Capture the cell that displays the provided text and extract its [x, y] central coordinate. 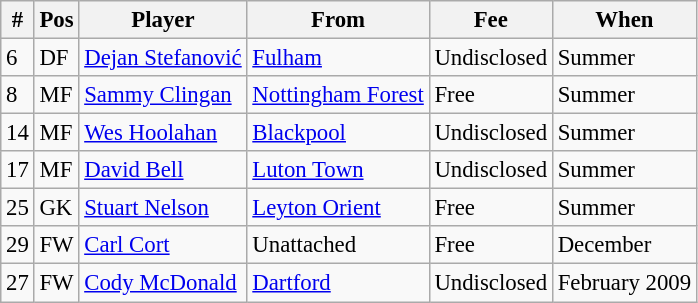
Cody McDonald [163, 283]
25 [18, 208]
29 [18, 245]
Carl Cort [163, 245]
DF [56, 58]
From [338, 20]
Pos [56, 20]
Fee [490, 20]
Nottingham Forest [338, 95]
6 [18, 58]
# [18, 20]
David Bell [163, 170]
Wes Hoolahan [163, 133]
Dartford [338, 283]
Blackpool [338, 133]
Fulham [338, 58]
February 2009 [624, 283]
17 [18, 170]
Player [163, 20]
December [624, 245]
27 [18, 283]
8 [18, 95]
GK [56, 208]
Sammy Clingan [163, 95]
Stuart Nelson [163, 208]
Luton Town [338, 170]
14 [18, 133]
Dejan Stefanović [163, 58]
When [624, 20]
Unattached [338, 245]
Leyton Orient [338, 208]
